Pinpoint the cell where the given text exists, returning its [x, y] midpoint coordinate. 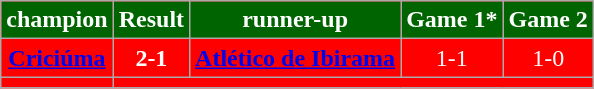
2-1 [151, 58]
Criciúma [57, 58]
Atlético de Ibirama [296, 58]
champion [57, 20]
runner-up [296, 20]
Game 1* [452, 20]
1-0 [548, 58]
1-1 [452, 58]
Game 2 [548, 20]
Result [151, 20]
